Scan for the cell matching the given text and deliver its [X, Y] coordinate at center. 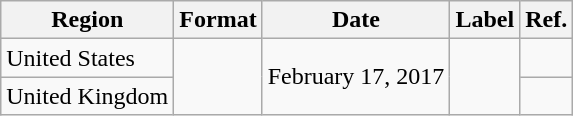
Label [485, 20]
United States [88, 58]
February 17, 2017 [356, 77]
Ref. [546, 20]
Region [88, 20]
Date [356, 20]
United Kingdom [88, 96]
Format [218, 20]
